Capture the cell that displays the provided text and extract its (x, y) central coordinate. 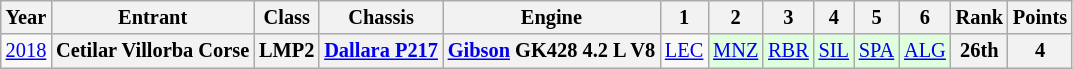
Dallara P217 (380, 51)
3 (788, 17)
2018 (26, 51)
RBR (788, 51)
ALG (925, 51)
26th (980, 51)
Rank (980, 17)
SPA (876, 51)
Year (26, 17)
LMP2 (286, 51)
Entrant (152, 17)
2 (736, 17)
Chassis (380, 17)
1 (684, 17)
MNZ (736, 51)
Cetilar Villorba Corse (152, 51)
5 (876, 17)
Engine (552, 17)
Class (286, 17)
LEC (684, 51)
6 (925, 17)
Gibson GK428 4.2 L V8 (552, 51)
SIL (834, 51)
Points (1040, 17)
